For the text-containing cell, return its midpoint in [x, y] coordinate format. 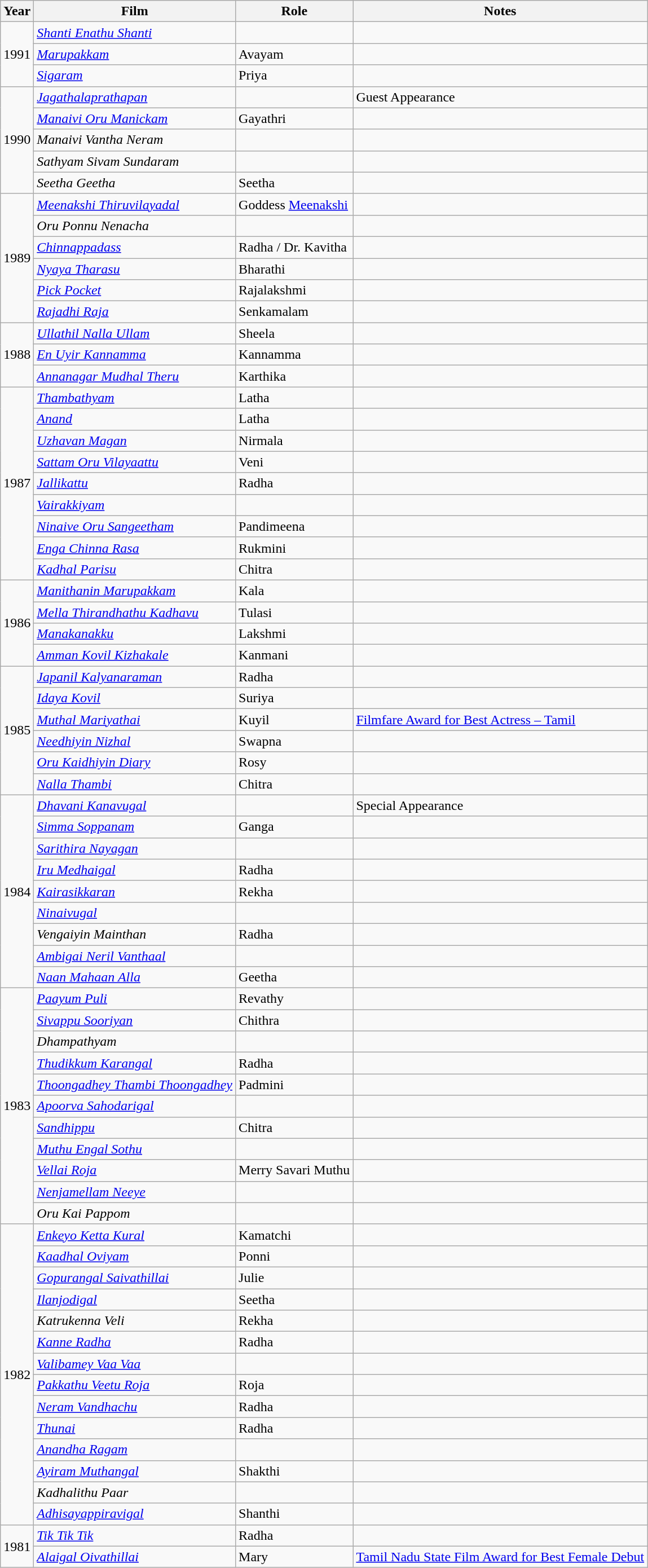
Kannamma [294, 355]
1983 [17, 1107]
1982 [17, 1374]
Paayum Puli [135, 999]
Filmfare Award for Best Actress – Tamil [500, 720]
Kuyil [294, 720]
Enkeyo Ketta Kural [135, 1235]
Seetha Geetha [135, 183]
Uzhavan Magan [135, 441]
Shanthi [294, 1514]
Chithra [294, 1020]
Ayiram Muthangal [135, 1471]
Thoongadhey Thambi Thoongadhey [135, 1085]
Radha / Dr. Kavitha [294, 247]
Manakanakku [135, 634]
Ganga [294, 827]
Lakshmi [294, 634]
Sathyam Sivam Sundaram [135, 161]
Shanti Enathu Shanti [135, 33]
Adhisayappiravigal [135, 1514]
Nirmala [294, 441]
Rajalakshmi [294, 290]
Sattam Oru Vilayaattu [135, 462]
1988 [17, 355]
Revathy [294, 999]
Priya [294, 76]
1986 [17, 623]
Year [17, 11]
Kairasikkaran [135, 891]
Tamil Nadu State Film Award for Best Female Debut [500, 1557]
Oru Kai Pappom [135, 1213]
Thudikkum Karangal [135, 1063]
Valibamey Vaa Vaa [135, 1364]
Pandimeena [294, 526]
Neram Vandhachu [135, 1407]
Vengaiyin Mainthan [135, 934]
1991 [17, 54]
1989 [17, 258]
Kamatchi [294, 1235]
Annanagar Mudhal Theru [135, 376]
Ninaivugal [135, 913]
Sarithira Nayagan [135, 848]
Nyaya Tharasu [135, 269]
Oru Ponnu Nenacha [135, 226]
Katrukenna Veli [135, 1321]
Manithanin Marupakkam [135, 591]
Ninaive Oru Sangeetham [135, 526]
Pick Pocket [135, 290]
Dhampathyam [135, 1042]
Vellai Roja [135, 1170]
Tulasi [294, 612]
Manaivi Oru Manickam [135, 118]
Simma Soppanam [135, 827]
Geetha [294, 977]
Meenakshi Thiruvilayadal [135, 204]
Roja [294, 1385]
Dhavani Kanavugal [135, 805]
Naan Mahaan Alla [135, 977]
1985 [17, 730]
Shakthi [294, 1471]
Goddess Meenakshi [294, 204]
Kanne Radha [135, 1342]
Kaadhal Oviyam [135, 1256]
Anand [135, 419]
Amman Kovil Kizhakale [135, 655]
Ullathil Nalla Ullam [135, 333]
Gopurangal Saivathillai [135, 1278]
1981 [17, 1546]
Bharathi [294, 269]
Japanil Kalyanaraman [135, 677]
Film [135, 11]
Mary [294, 1557]
Kadhalithu Paar [135, 1492]
Oru Kaidhiyin Diary [135, 763]
Suriya [294, 698]
Idaya Kovil [135, 698]
Manaivi Vantha Neram [135, 140]
Kadhal Parisu [135, 569]
Vairakkiyam [135, 505]
Jagathalaprathapan [135, 97]
Ambigai Neril Vanthaal [135, 956]
Rukmini [294, 548]
Padmini [294, 1085]
Thunai [135, 1428]
Senkamalam [294, 312]
Muthal Mariyathai [135, 720]
Nenjamellam Neeye [135, 1192]
Mella Thirandhathu Kadhavu [135, 612]
Needhiyin Nizhal [135, 741]
Sandhippu [135, 1127]
Role [294, 11]
Guest Appearance [500, 97]
Swapna [294, 741]
Iru Medhaigal [135, 870]
Rosy [294, 763]
1990 [17, 140]
Anandha Ragam [135, 1450]
Apoorva Sahodarigal [135, 1106]
En Uyir Kannamma [135, 355]
Notes [500, 11]
Veni [294, 462]
Nalla Thambi [135, 784]
Jallikattu [135, 483]
Ilanjodigal [135, 1299]
Merry Savari Muthu [294, 1170]
Gayathri [294, 118]
Pakkathu Veetu Roja [135, 1385]
Tik Tik Tik [135, 1535]
Rajadhi Raja [135, 312]
Sivappu Sooriyan [135, 1020]
Alaigal Oivathillai [135, 1557]
Muthu Engal Sothu [135, 1149]
Sigaram [135, 76]
Kala [294, 591]
Karthika [294, 376]
Kanmani [294, 655]
Marupakkam [135, 54]
Chinnappadass [135, 247]
1987 [17, 484]
Ponni [294, 1256]
Sheela [294, 333]
Special Appearance [500, 805]
Julie [294, 1278]
1984 [17, 891]
Enga Chinna Rasa [135, 548]
Thambathyam [135, 398]
Avayam [294, 54]
